Locate the cell with the specified text and output its [x, y] center coordinate. 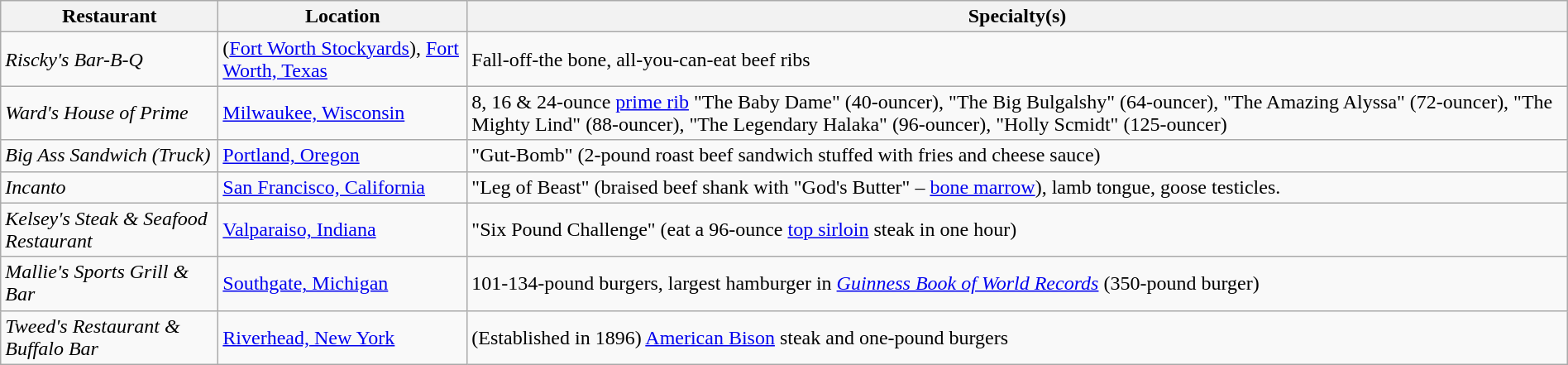
Location [342, 17]
Riscky's Bar-B-Q [109, 60]
101-134-pound burgers, largest hamburger in Guinness Book of World Records (350-pound burger) [1017, 283]
Portland, Oregon [342, 156]
Big Ass Sandwich (Truck) [109, 156]
Incanto [109, 187]
"Six Pound Challenge" (eat a 96-ounce top sirloin steak in one hour) [1017, 230]
Specialty(s) [1017, 17]
Ward's House of Prime [109, 113]
Riverhead, New York [342, 338]
"Gut-Bomb" (2-pound roast beef sandwich stuffed with fries and cheese sauce) [1017, 156]
"Leg of Beast" (braised beef shank with "God's Butter" – bone marrow), lamb tongue, goose testicles. [1017, 187]
Mallie's Sports Grill & Bar [109, 283]
Milwaukee, Wisconsin [342, 113]
Southgate, Michigan [342, 283]
Restaurant [109, 17]
Valparaiso, Indiana [342, 230]
Kelsey's Steak & Seafood Restaurant [109, 230]
Fall-off-the bone, all-you-can-eat beef ribs [1017, 60]
San Francisco, California [342, 187]
(Fort Worth Stockyards), Fort Worth, Texas [342, 60]
(Established in 1896) American Bison steak and one-pound burgers [1017, 338]
Tweed's Restaurant & Buffalo Bar [109, 338]
